Provide the [X, Y] coordinate of the cell's center where the given text is located.  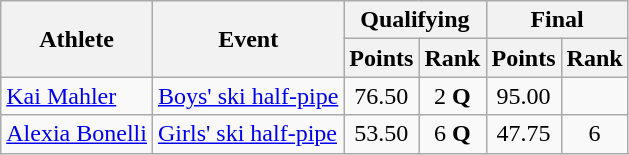
Kai Mahler [77, 96]
Alexia Bonelli [77, 134]
6 Q [452, 134]
Event [248, 39]
Athlete [77, 39]
95.00 [524, 96]
Qualifying [415, 20]
6 [594, 134]
47.75 [524, 134]
76.50 [382, 96]
Final [557, 20]
Girls' ski half-pipe [248, 134]
53.50 [382, 134]
2 Q [452, 96]
Boys' ski half-pipe [248, 96]
